Capture the cell that displays the provided text and extract its (x, y) central coordinate. 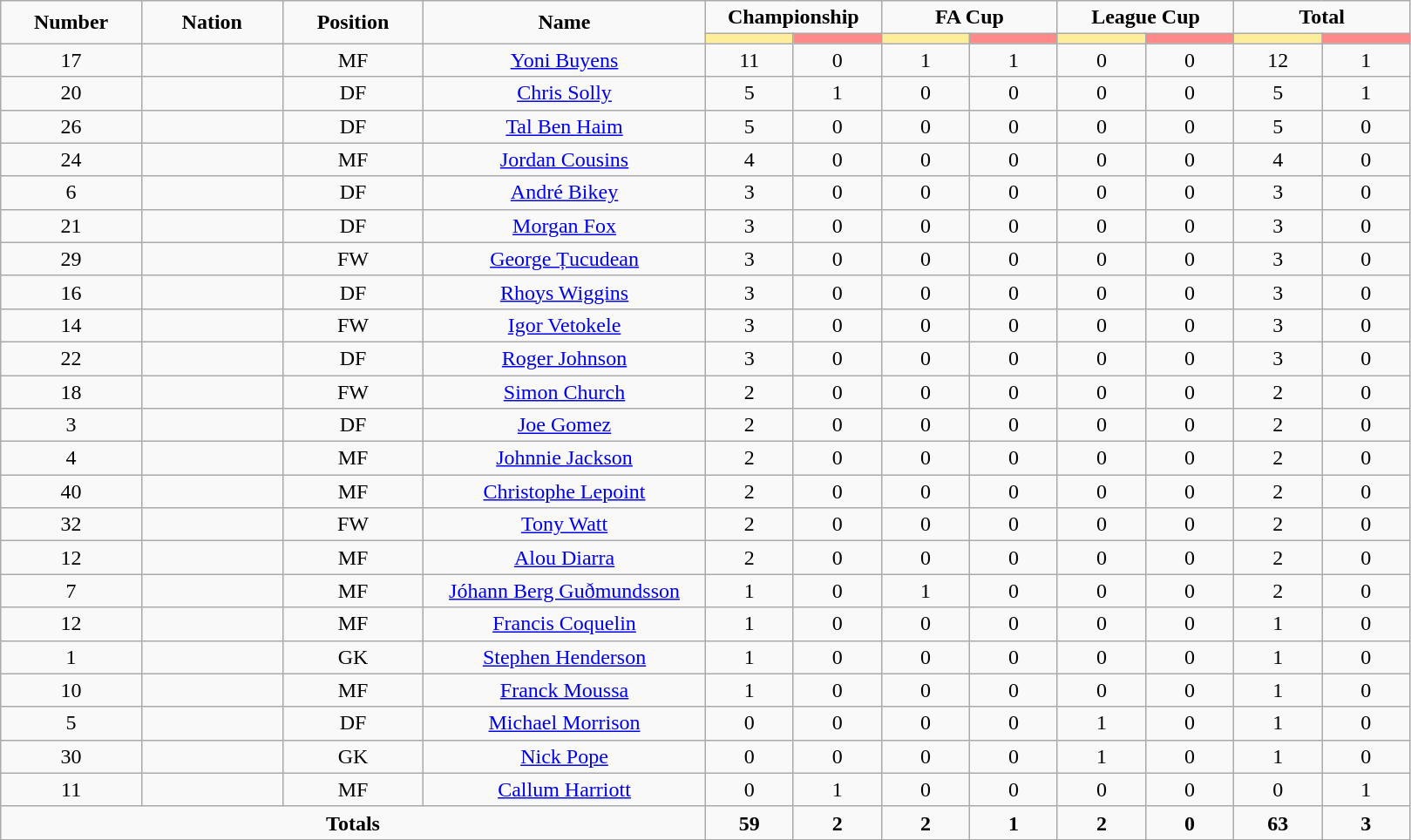
Michael Morrison (565, 723)
Number (71, 23)
Chris Solly (565, 93)
Francis Coquelin (565, 624)
André Bikey (565, 193)
10 (71, 690)
29 (71, 259)
George Țucudean (565, 259)
26 (71, 126)
17 (71, 60)
24 (71, 159)
Alou Diarra (565, 558)
Tal Ben Haim (565, 126)
Nick Pope (565, 756)
Jóhann Berg Guðmundsson (565, 591)
16 (71, 292)
Joe Gomez (565, 425)
Christophe Lepoint (565, 491)
59 (750, 823)
Callum Harriott (565, 789)
20 (71, 93)
Name (565, 23)
Jordan Cousins (565, 159)
Morgan Fox (565, 226)
Position (353, 23)
Total (1322, 17)
Johnnie Jackson (565, 458)
Rhoys Wiggins (565, 292)
30 (71, 756)
Yoni Buyens (565, 60)
14 (71, 325)
Roger Johnson (565, 358)
7 (71, 591)
18 (71, 391)
Championship (793, 17)
21 (71, 226)
6 (71, 193)
League Cup (1145, 17)
Stephen Henderson (565, 657)
22 (71, 358)
Igor Vetokele (565, 325)
Nation (212, 23)
Franck Moussa (565, 690)
Totals (353, 823)
Tony Watt (565, 525)
40 (71, 491)
63 (1278, 823)
FA Cup (969, 17)
32 (71, 525)
Simon Church (565, 391)
